Provide the [X, Y] coordinate of the cell's center where the given text is located.  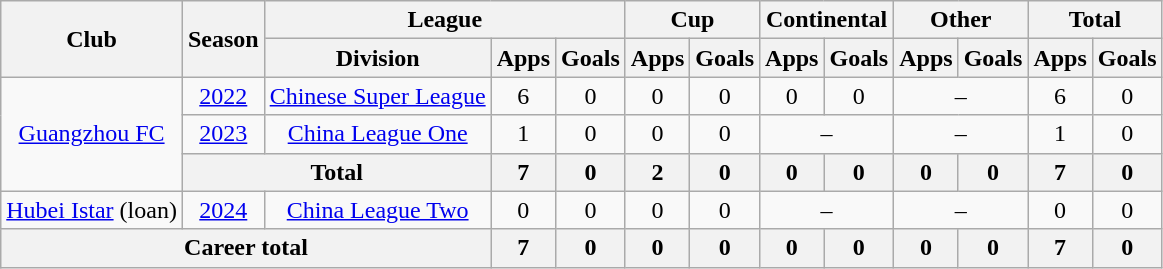
League [444, 20]
Chinese Super League [378, 96]
2022 [223, 96]
China League Two [378, 210]
Continental [827, 20]
Division [378, 58]
China League One [378, 134]
Guangzhou FC [92, 134]
2024 [223, 210]
Cup [692, 20]
2 [657, 172]
Club [92, 39]
2023 [223, 134]
Career total [246, 248]
Season [223, 39]
Hubei Istar (loan) [92, 210]
Other [961, 20]
